Find where the given text appears and provide that cell's center as [X, Y] coordinate. 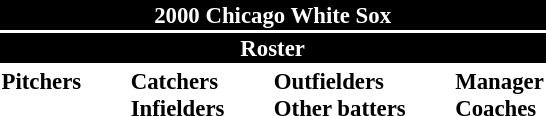
Roster [272, 48]
2000 Chicago White Sox [272, 15]
